Search for the cell housing the specified text and yield its [x, y] center coordinate. 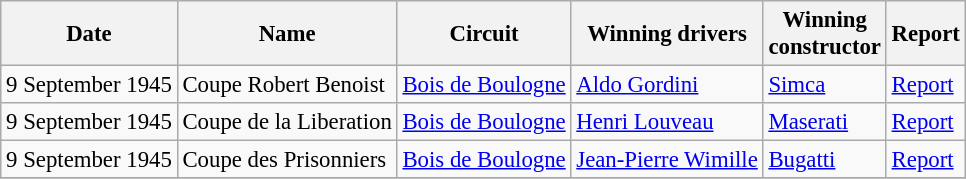
Henri Louveau [667, 122]
Aldo Gordini [667, 85]
Date [89, 34]
Winningconstructor [824, 34]
Coupe de la Liberation [287, 122]
Simca [824, 85]
Bugatti [824, 160]
Coupe des Prisonniers [287, 160]
Jean-Pierre Wimille [667, 160]
Name [287, 34]
Maserati [824, 122]
Coupe Robert Benoist [287, 85]
Winning drivers [667, 34]
Circuit [484, 34]
